Scan for the cell matching the given text and deliver its [x, y] coordinate at center. 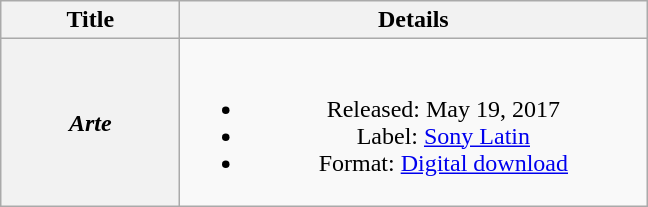
Arte [90, 122]
Title [90, 20]
Details [414, 20]
Released: May 19, 2017Label: Sony LatinFormat: Digital download [414, 122]
